From the cell containing the given text, extract its center point as (x, y) coordinate. 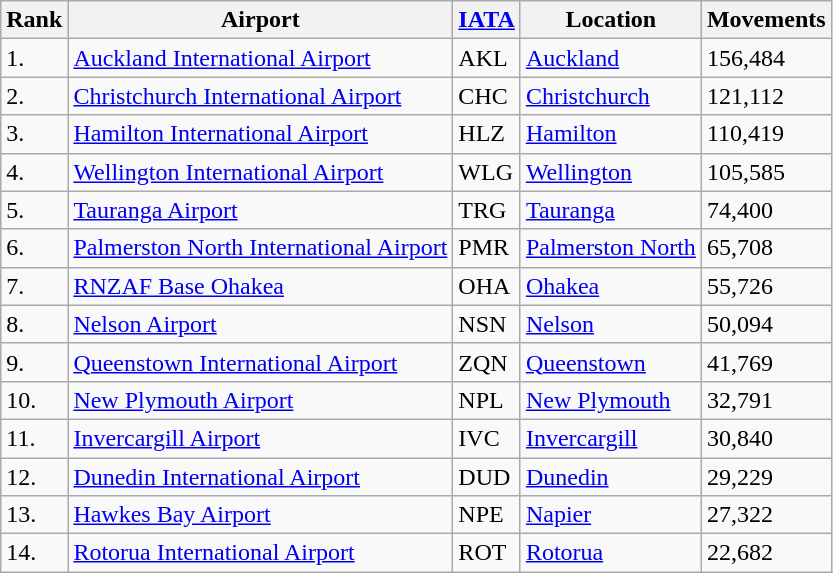
OHA (487, 286)
Christchurch International Airport (260, 96)
RNZAF Base Ohakea (260, 286)
5. (34, 210)
1. (34, 58)
ROT (487, 553)
Wellington International Airport (260, 172)
AKL (487, 58)
41,769 (766, 362)
Hawkes Bay Airport (260, 515)
Nelson Airport (260, 324)
Invercargill (610, 438)
Location (610, 20)
Ohakea (610, 286)
Hamilton (610, 134)
ZQN (487, 362)
50,094 (766, 324)
Christchurch (610, 96)
11. (34, 438)
WLG (487, 172)
55,726 (766, 286)
Movements (766, 20)
Nelson (610, 324)
30,840 (766, 438)
Dunedin (610, 477)
Rotorua (610, 553)
Queenstown (610, 362)
32,791 (766, 400)
Rank (34, 20)
8. (34, 324)
27,322 (766, 515)
Hamilton International Airport (260, 134)
DUD (487, 477)
3. (34, 134)
NPE (487, 515)
105,585 (766, 172)
HLZ (487, 134)
IVC (487, 438)
9. (34, 362)
121,112 (766, 96)
Tauranga (610, 210)
New Plymouth Airport (260, 400)
Palmerston North (610, 248)
156,484 (766, 58)
22,682 (766, 553)
NPL (487, 400)
10. (34, 400)
Palmerston North International Airport (260, 248)
74,400 (766, 210)
Auckland (610, 58)
Rotorua International Airport (260, 553)
2. (34, 96)
CHC (487, 96)
Wellington (610, 172)
12. (34, 477)
TRG (487, 210)
29,229 (766, 477)
PMR (487, 248)
Dunedin International Airport (260, 477)
Tauranga Airport (260, 210)
7. (34, 286)
New Plymouth (610, 400)
13. (34, 515)
Queenstown International Airport (260, 362)
6. (34, 248)
Invercargill Airport (260, 438)
4. (34, 172)
Airport (260, 20)
14. (34, 553)
110,419 (766, 134)
Napier (610, 515)
65,708 (766, 248)
NSN (487, 324)
Auckland International Airport (260, 58)
IATA (487, 20)
